Identify which cell holds the provided text, then report its [x, y] central coordinate. 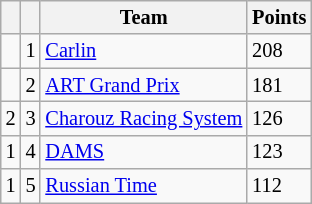
208 [279, 51]
3 [31, 118]
Russian Time [144, 186]
Carlin [144, 51]
112 [279, 186]
Points [279, 17]
Charouz Racing System [144, 118]
4 [31, 152]
123 [279, 152]
5 [31, 186]
ART Grand Prix [144, 85]
126 [279, 118]
181 [279, 85]
DAMS [144, 152]
Team [144, 17]
